Pinpoint the cell where the given text exists, returning its (x, y) midpoint coordinate. 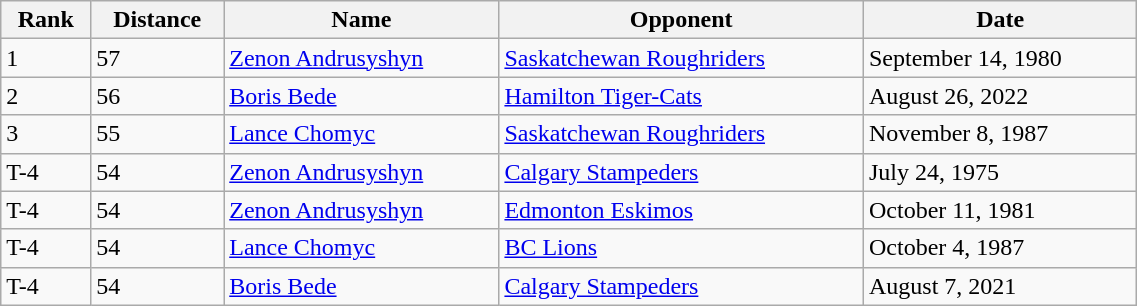
1 (46, 58)
BC Lions (682, 248)
2 (46, 96)
Rank (46, 20)
3 (46, 134)
Hamilton Tiger-Cats (682, 96)
July 24, 1975 (1000, 172)
57 (158, 58)
Opponent (682, 20)
August 7, 2021 (1000, 286)
Date (1000, 20)
August 26, 2022 (1000, 96)
Distance (158, 20)
55 (158, 134)
September 14, 1980 (1000, 58)
56 (158, 96)
October 4, 1987 (1000, 248)
October 11, 1981 (1000, 210)
Edmonton Eskimos (682, 210)
Name (362, 20)
November 8, 1987 (1000, 134)
